Identify which cell holds the provided text, then report its (X, Y) central coordinate. 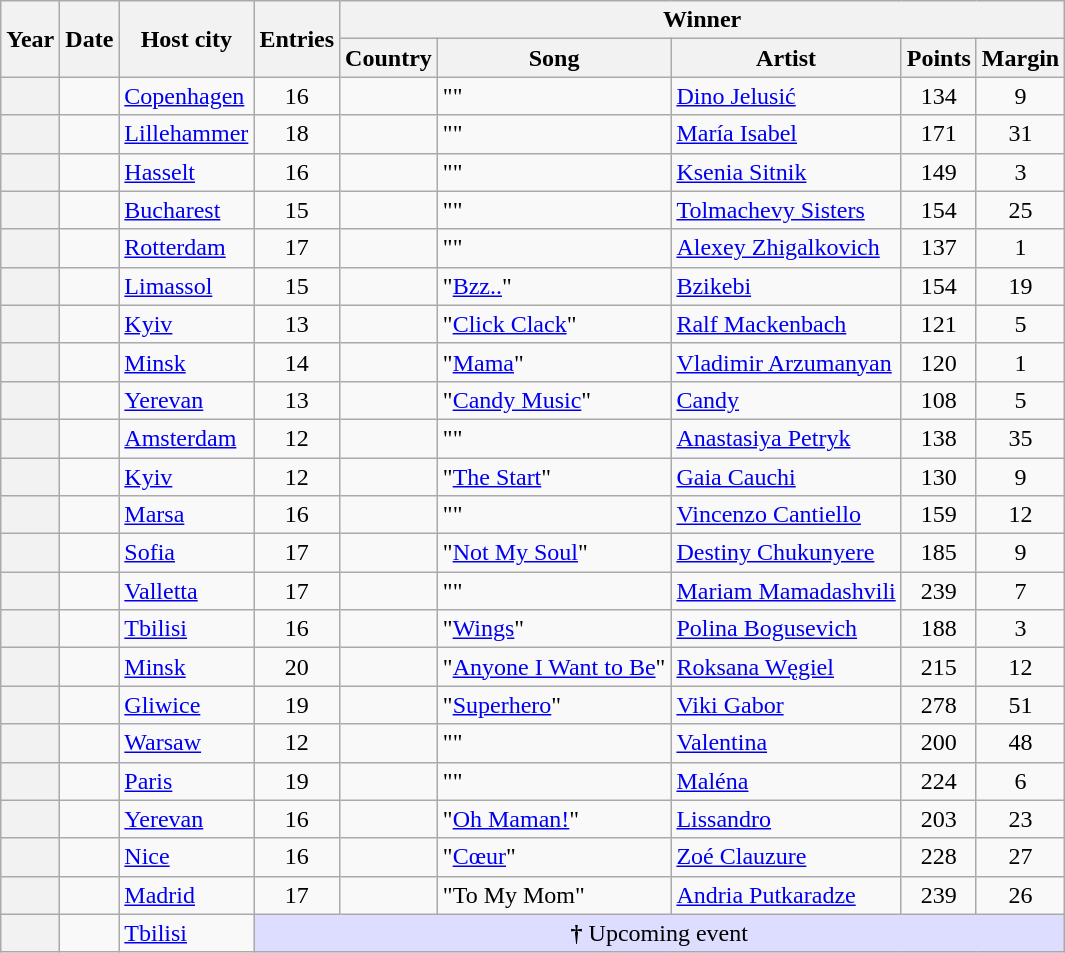
Vladimir Arzumanyan (786, 362)
Marsa (186, 515)
Polina Bogusevich (786, 629)
23 (1020, 819)
Entries (297, 39)
18 (297, 134)
137 (938, 248)
"To My Mom" (554, 895)
25 (1020, 210)
"Mama" (554, 362)
Artist (786, 58)
† Upcoming event (660, 933)
35 (1020, 438)
"Candy Music" (554, 400)
Sofia (186, 553)
Madrid (186, 895)
278 (938, 705)
Ralf Mackenbach (786, 324)
Paris (186, 781)
31 (1020, 134)
6 (1020, 781)
Mariam Mamadashvili (786, 591)
Warsaw (186, 743)
Candy (786, 400)
7 (1020, 591)
Dino Jelusić (786, 96)
"Superhero" (554, 705)
Maléna (786, 781)
Vincenzo Cantiello (786, 515)
"Not My Soul" (554, 553)
Host city (186, 39)
Points (938, 58)
Margin (1020, 58)
188 (938, 629)
Hasselt (186, 172)
"Cœur" (554, 857)
"Click Clack" (554, 324)
108 (938, 400)
"The Start" (554, 477)
Roksana Węgiel (786, 667)
215 (938, 667)
Lillehammer (186, 134)
203 (938, 819)
Rotterdam (186, 248)
159 (938, 515)
Destiny Chukunyere (786, 553)
Winner (702, 20)
228 (938, 857)
Amsterdam (186, 438)
Valentina (786, 743)
Zoé Clauzure (786, 857)
134 (938, 96)
Bucharest (186, 210)
Nice (186, 857)
138 (938, 438)
Alexey Zhigalkovich (786, 248)
20 (297, 667)
Lissandro (786, 819)
"Wings" (554, 629)
51 (1020, 705)
Andria Putkaradze (786, 895)
Limassol (186, 286)
Anastasiya Petryk (786, 438)
130 (938, 477)
Viki Gabor (786, 705)
200 (938, 743)
14 (297, 362)
Tolmachevy Sisters (786, 210)
Bzikebi (786, 286)
Country (389, 58)
149 (938, 172)
"Oh Maman!" (554, 819)
185 (938, 553)
Copenhagen (186, 96)
"Anyone I Want to Be" (554, 667)
120 (938, 362)
María Isabel (786, 134)
171 (938, 134)
224 (938, 781)
Gliwice (186, 705)
Valletta (186, 591)
"Bzz.." (554, 286)
Gaia Cauchi (786, 477)
26 (1020, 895)
Year (30, 39)
Song (554, 58)
27 (1020, 857)
48 (1020, 743)
121 (938, 324)
Ksenia Sitnik (786, 172)
Date (90, 39)
